Provide the (X, Y) coordinate of the cell's center where the given text is located.  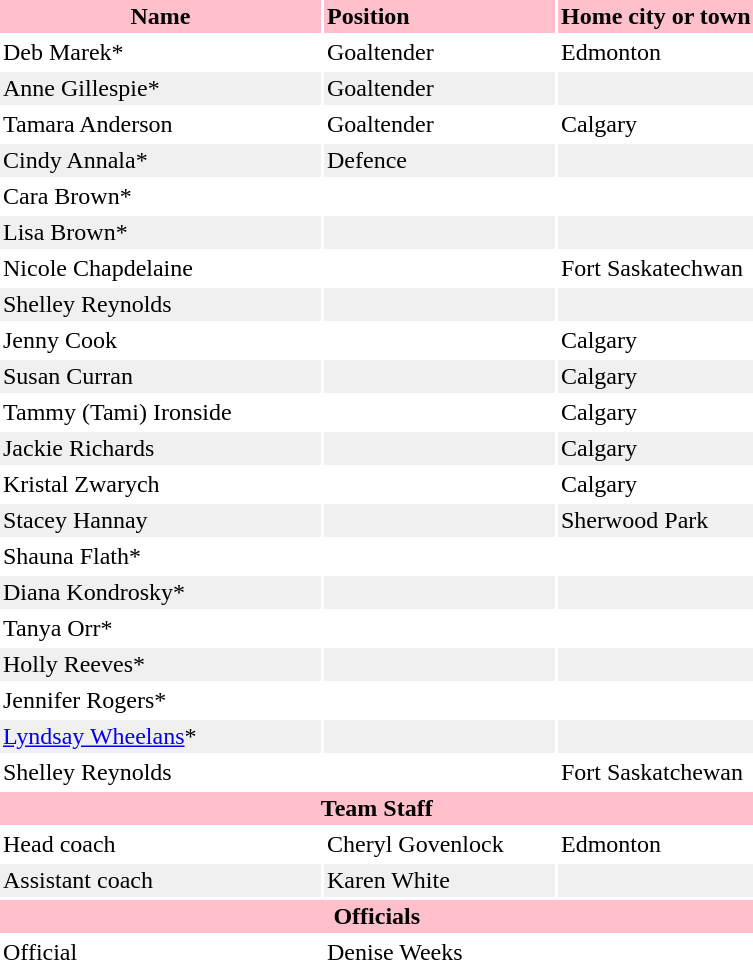
Susan Curran (160, 376)
Tanya Orr* (160, 628)
Stacey Hannay (160, 520)
Head coach (160, 844)
Karen White (440, 880)
Holly Reeves* (160, 664)
Nicole Chapdelaine (160, 268)
Jennifer Rogers* (160, 700)
Tammy (Tami) Ironside (160, 412)
Lisa Brown* (160, 232)
Name (160, 16)
Kristal Zwarych (160, 484)
Tamara Anderson (160, 124)
Cindy Annala* (160, 160)
Anne Gillespie* (160, 88)
Jenny Cook (160, 340)
Shauna Flath* (160, 556)
Defence (440, 160)
Cara Brown* (160, 196)
Position (440, 16)
Deb Marek* (160, 52)
Lyndsay Wheelans* (160, 736)
Jackie Richards (160, 448)
Diana Kondrosky* (160, 592)
Cheryl Govenlock (440, 844)
Assistant coach (160, 880)
